Output the (x, y) coordinate of the center of the cell containing the given text.  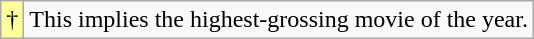
This implies the highest-grossing movie of the year. (279, 20)
† (12, 20)
